Identify which cell holds the provided text, then report its [x, y] central coordinate. 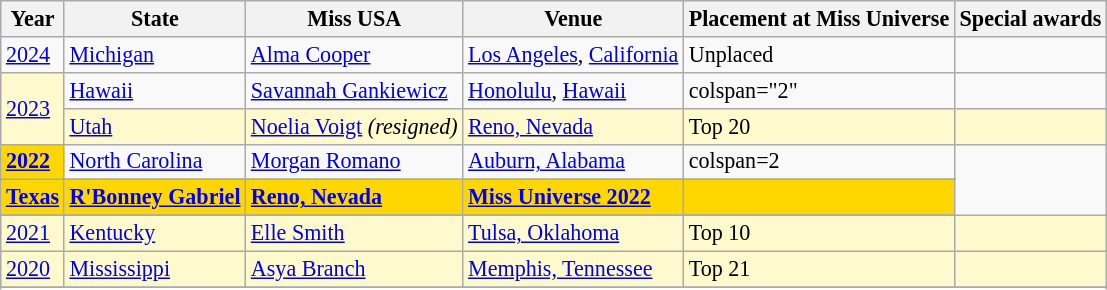
Tulsa, Oklahoma [574, 233]
Savannah Gankiewicz [354, 90]
R'Bonney Gabriel [154, 198]
colspan="2" [820, 90]
Elle Smith [354, 233]
Utah [154, 126]
Kentucky [154, 233]
Special awards [1030, 18]
Hawaii [154, 90]
Auburn, Alabama [574, 162]
2021 [32, 233]
Miss Universe 2022 [574, 198]
State [154, 18]
Michigan [154, 54]
2023 [32, 108]
Unplaced [820, 54]
Memphis, Tennessee [574, 269]
Honolulu, Hawaii [574, 90]
Asya Branch [354, 269]
Alma Cooper [354, 54]
Noelia Voigt (resigned) [354, 126]
2024 [32, 54]
Placement at Miss Universe [820, 18]
Venue [574, 18]
Year [32, 18]
Miss USA [354, 18]
Top 10 [820, 233]
Top 21 [820, 269]
Mississippi [154, 269]
Texas [32, 198]
2022 [32, 162]
Morgan Romano [354, 162]
2020 [32, 269]
Top 20 [820, 126]
colspan=2 [820, 162]
Los Angeles, California [574, 54]
North Carolina [154, 162]
